Provide the (X, Y) coordinate of the cell's center where the given text is located.  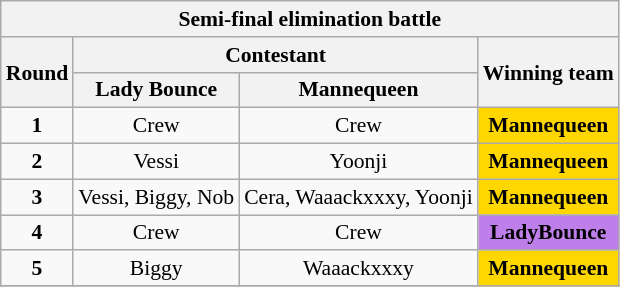
Contestant (275, 55)
5 (38, 269)
Cera, Waaackxxxy, Yoonji (358, 197)
Semi-final elimination battle (310, 19)
Lady Bounce (156, 90)
3 (38, 197)
Vessi (156, 162)
4 (38, 233)
Vessi, Biggy, Nob (156, 197)
1 (38, 126)
2 (38, 162)
Winning team (548, 72)
Biggy (156, 269)
Yoonji (358, 162)
Waaackxxxy (358, 269)
Round (38, 72)
LadyBounce (548, 233)
